Identify which cell holds the provided text, then report its (X, Y) central coordinate. 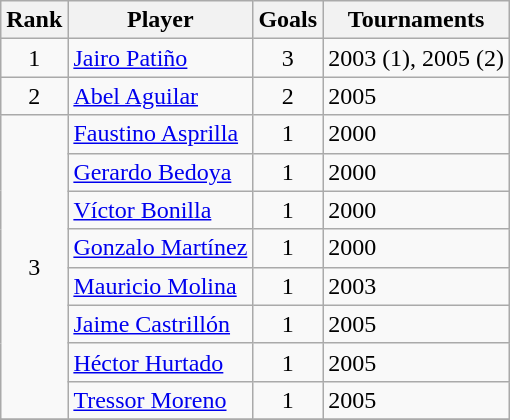
Jairo Patiño (160, 58)
Tressor Moreno (160, 400)
Jaime Castrillón (160, 324)
Player (160, 20)
Rank (34, 20)
2003 (1), 2005 (2) (416, 58)
Gerardo Bedoya (160, 172)
Goals (288, 20)
2003 (416, 286)
Tournaments (416, 20)
Faustino Asprilla (160, 134)
Abel Aguilar (160, 96)
Víctor Bonilla (160, 210)
Héctor Hurtado (160, 362)
Gonzalo Martínez (160, 248)
Mauricio Molina (160, 286)
